Identify which cell holds the provided text, then report its [x, y] central coordinate. 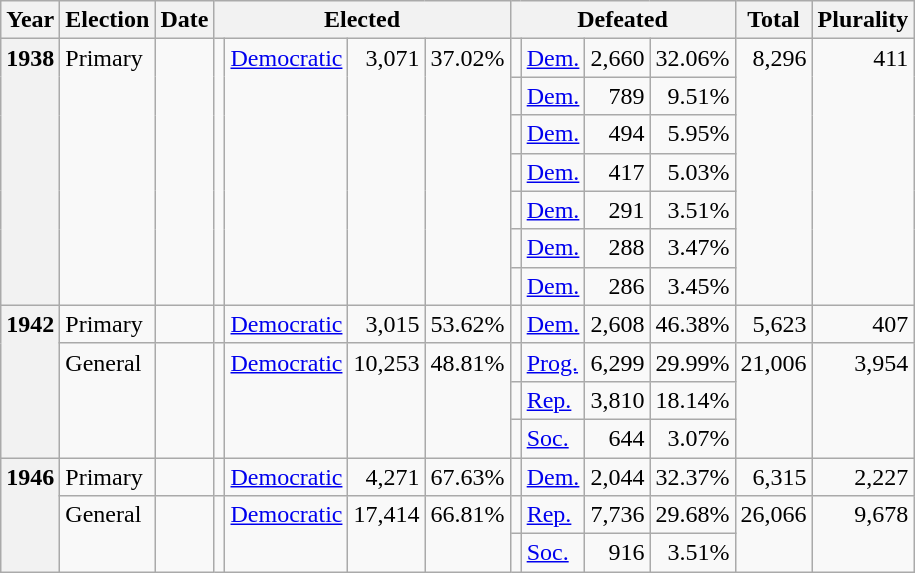
Elected [362, 20]
5.03% [692, 172]
288 [618, 248]
494 [618, 134]
286 [618, 286]
1946 [30, 515]
18.14% [692, 400]
37.02% [468, 172]
67.63% [468, 477]
916 [618, 553]
7,736 [618, 515]
4,271 [386, 477]
Prog. [553, 362]
3,954 [863, 400]
8,296 [774, 172]
2,608 [618, 324]
32.06% [692, 58]
46.38% [692, 324]
5.95% [692, 134]
29.68% [692, 515]
3.47% [692, 248]
66.81% [468, 534]
407 [863, 324]
29.99% [692, 362]
9,678 [863, 534]
417 [618, 172]
Year [30, 20]
789 [618, 96]
644 [618, 438]
2,044 [618, 477]
5,623 [774, 324]
6,299 [618, 362]
3.07% [692, 438]
17,414 [386, 534]
21,006 [774, 400]
Election [108, 20]
Defeated [622, 20]
3.45% [692, 286]
Plurality [863, 20]
1938 [30, 172]
48.81% [468, 400]
411 [863, 172]
2,660 [618, 58]
Date [184, 20]
6,315 [774, 477]
32.37% [692, 477]
Total [774, 20]
2,227 [863, 477]
3,015 [386, 324]
9.51% [692, 96]
3,071 [386, 172]
53.62% [468, 324]
26,066 [774, 534]
3,810 [618, 400]
291 [618, 210]
10,253 [386, 400]
1942 [30, 381]
